Detect which cell encompasses the target text, then output its [x, y] center coordinate. 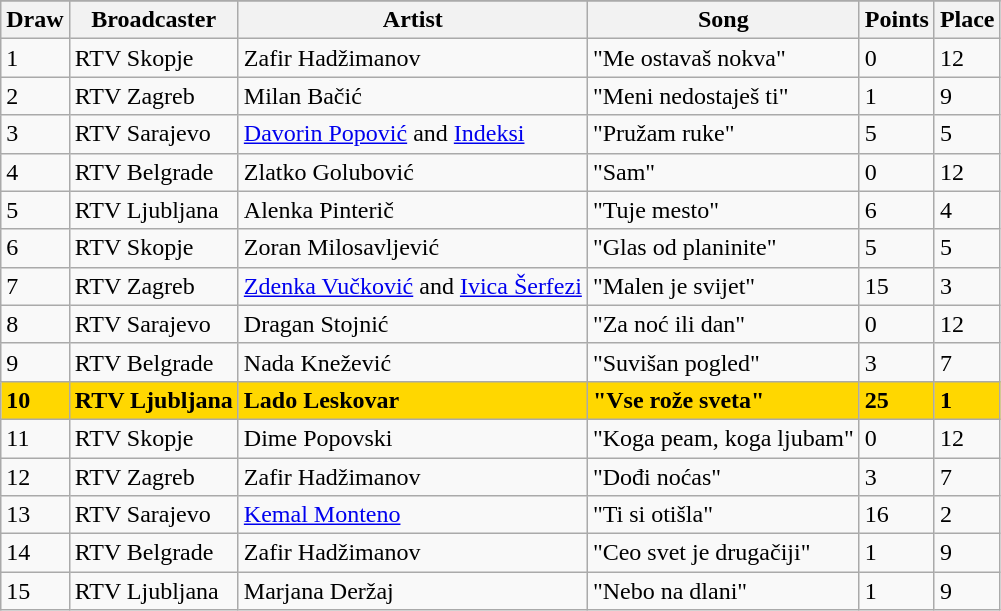
"Pružam ruke" [723, 134]
Zdenka Vučković and Ivica Šerfezi [412, 286]
"Malen je svijet" [723, 286]
Zlatko Golubović [412, 172]
8 [35, 324]
"Me ostavaš nokva" [723, 58]
Broadcaster [154, 20]
Place [967, 20]
"Meni nedostaješ ti" [723, 96]
16 [896, 515]
Milan Bačić [412, 96]
Kemal Monteno [412, 515]
"Nebo na dlani" [723, 591]
Nada Knežević [412, 362]
"Tuje mesto" [723, 210]
Davorin Popović and Indeksi [412, 134]
"Suvišan pogled" [723, 362]
Lado Leskovar [412, 400]
"Glas od planinite" [723, 248]
25 [896, 400]
10 [35, 400]
"Sam" [723, 172]
"Ceo svet je drugačiji" [723, 553]
Draw [35, 20]
"Dođi noćas" [723, 477]
"Ti si otišla" [723, 515]
"Za noć ili dan" [723, 324]
Alenka Pinterič [412, 210]
13 [35, 515]
Marjana Deržaj [412, 591]
Song [723, 20]
11 [35, 438]
14 [35, 553]
Dragan Stojnić [412, 324]
Zoran Milosavljević [412, 248]
"Koga peam, koga ljubam" [723, 438]
Dime Popovski [412, 438]
"Vse rože sveta" [723, 400]
Artist [412, 20]
Points [896, 20]
